For the text-containing cell, return its midpoint in (X, Y) coordinate format. 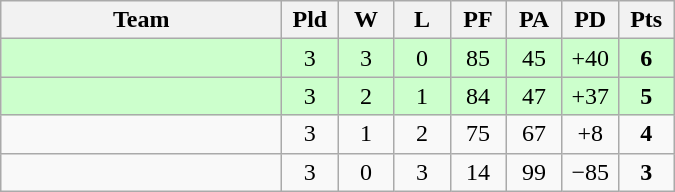
W (366, 20)
PD (590, 20)
85 (478, 58)
84 (478, 96)
99 (534, 172)
5 (646, 96)
Team (142, 20)
47 (534, 96)
45 (534, 58)
4 (646, 134)
+8 (590, 134)
L (422, 20)
PF (478, 20)
6 (646, 58)
75 (478, 134)
PA (534, 20)
Pts (646, 20)
67 (534, 134)
Pld (310, 20)
+37 (590, 96)
+40 (590, 58)
14 (478, 172)
−85 (590, 172)
